Return (x, y) of the center of cell containing provided text 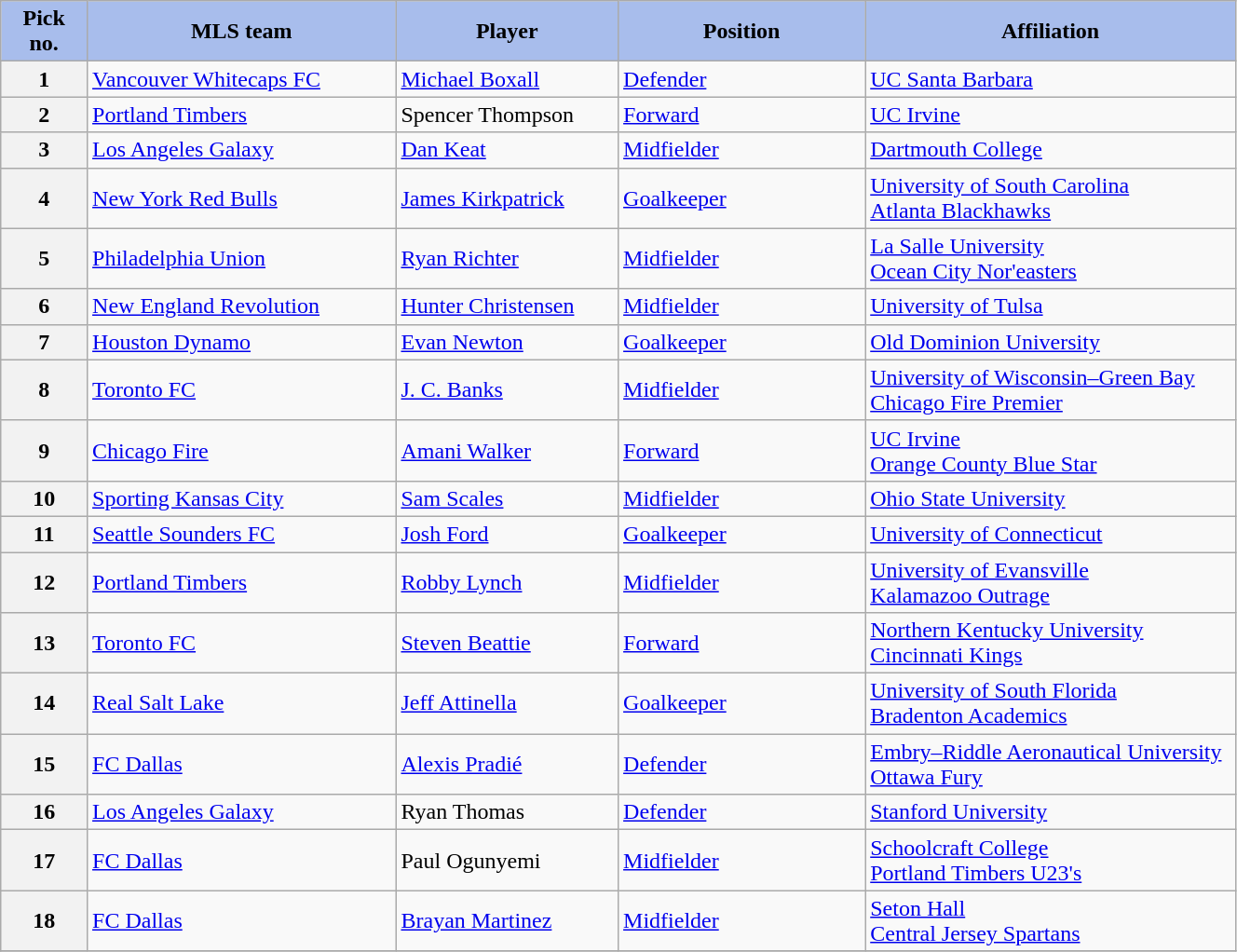
UC Irvine (1051, 115)
Position (741, 32)
2 (45, 115)
Michael Boxall (507, 79)
Pick no. (45, 32)
Philadelphia Union (242, 259)
Robby Lynch (507, 581)
Houston Dynamo (242, 342)
Evan Newton (507, 342)
University of South CarolinaAtlanta Blackhawks (1051, 197)
Ryan Thomas (507, 812)
11 (45, 534)
4 (45, 197)
3 (45, 150)
Vancouver Whitecaps FC (242, 79)
Sporting Kansas City (242, 498)
Jeff Attinella (507, 704)
Chicago Fire (242, 451)
14 (45, 704)
University of Tulsa (1051, 306)
13 (45, 643)
Schoolcraft CollegePortland Timbers U23's (1051, 861)
Stanford University (1051, 812)
New York Red Bulls (242, 197)
UC Santa Barbara (1051, 79)
9 (45, 451)
University of EvansvilleKalamazoo Outrage (1051, 581)
Hunter Christensen (507, 306)
UC IrvineOrange County Blue Star (1051, 451)
6 (45, 306)
Dartmouth College (1051, 150)
18 (45, 920)
J. C. Banks (507, 389)
Steven Beattie (507, 643)
Sam Scales (507, 498)
17 (45, 861)
Amani Walker (507, 451)
Player (507, 32)
12 (45, 581)
Alexis Pradié (507, 764)
Ohio State University (1051, 498)
Ryan Richter (507, 259)
Affiliation (1051, 32)
16 (45, 812)
15 (45, 764)
Dan Keat (507, 150)
Embry–Riddle Aeronautical UniversityOttawa Fury (1051, 764)
10 (45, 498)
James Kirkpatrick (507, 197)
8 (45, 389)
Josh Ford (507, 534)
La Salle UniversityOcean City Nor'easters (1051, 259)
Seton HallCentral Jersey Spartans (1051, 920)
MLS team (242, 32)
Real Salt Lake (242, 704)
Paul Ogunyemi (507, 861)
University of South FloridaBradenton Academics (1051, 704)
5 (45, 259)
University of Connecticut (1051, 534)
Spencer Thompson (507, 115)
Old Dominion University (1051, 342)
1 (45, 79)
University of Wisconsin–Green BayChicago Fire Premier (1051, 389)
New England Revolution (242, 306)
Brayan Martinez (507, 920)
7 (45, 342)
Seattle Sounders FC (242, 534)
Northern Kentucky UniversityCincinnati Kings (1051, 643)
